Return the (X, Y) coordinate for the center point of the cell that contains the specified text.  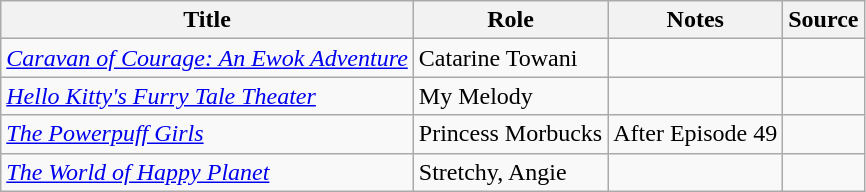
Caravan of Courage: An Ewok Adventure (208, 58)
Catarine Towani (510, 58)
After Episode 49 (696, 134)
My Melody (510, 96)
Source (824, 20)
Notes (696, 20)
Role (510, 20)
Princess Morbucks (510, 134)
The World of Happy Planet (208, 172)
Hello Kitty's Furry Tale Theater (208, 96)
Title (208, 20)
Stretchy, Angie (510, 172)
The Powerpuff Girls (208, 134)
